Find where the given text appears and provide that cell's center as (x, y) coordinate. 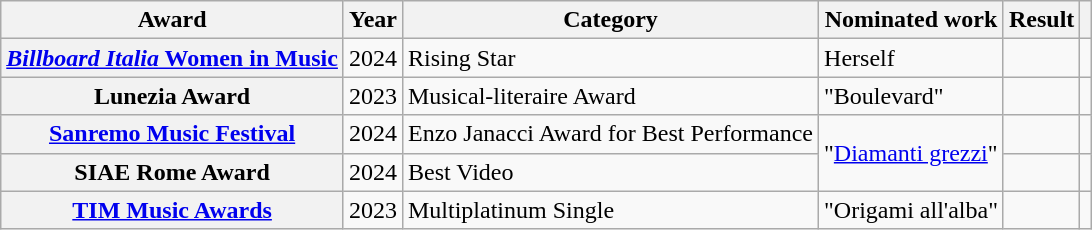
Musical-literaire Award (610, 96)
Lunezia Award (172, 96)
SIAE Rome Award (172, 172)
Herself (912, 58)
Sanremo Music Festival (172, 134)
Rising Star (610, 58)
"Boulevard" (912, 96)
Year (372, 20)
Nominated work (912, 20)
Result (1041, 20)
Category (610, 20)
TIM Music Awards (172, 210)
Billboard Italia Women in Music (172, 58)
Enzo Janacci Award for Best Performance (610, 134)
"Origami all'alba" (912, 210)
"Diamanti grezzi" (912, 153)
Best Video (610, 172)
Award (172, 20)
Multiplatinum Single (610, 210)
